From the cell containing the given text, extract its center point as [x, y] coordinate. 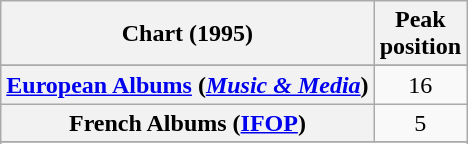
Peakposition [420, 34]
5 [420, 123]
European Albums (Music & Media) [188, 85]
French Albums (IFOP) [188, 123]
Chart (1995) [188, 34]
16 [420, 85]
